Capture the cell that displays the provided text and extract its (X, Y) central coordinate. 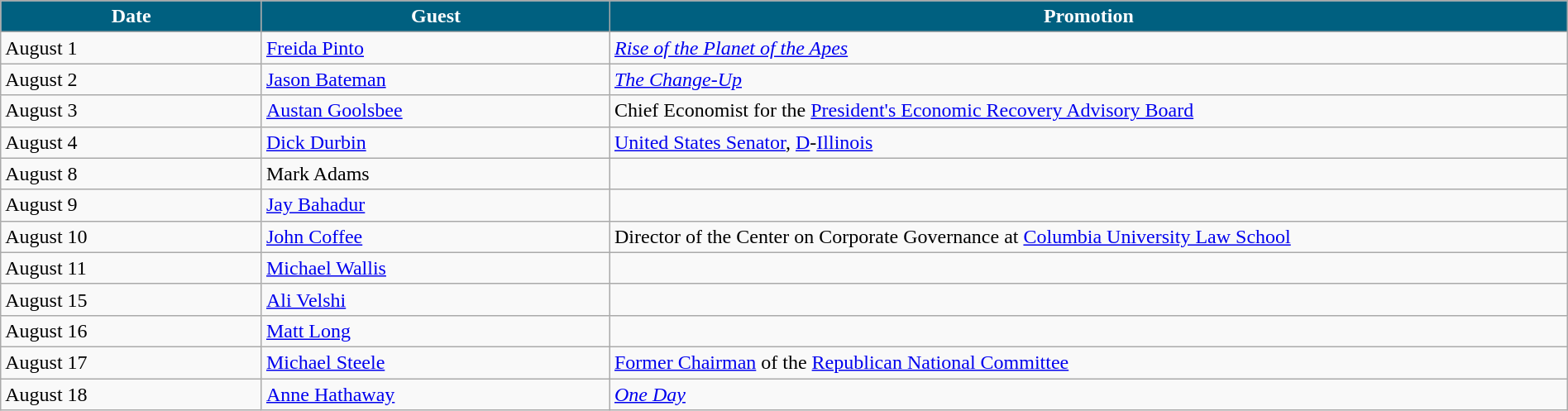
August 11 (131, 268)
Date (131, 17)
August 3 (131, 111)
Matt Long (435, 331)
Guest (435, 17)
Austan Goolsbee (435, 111)
August 17 (131, 362)
August 18 (131, 394)
August 4 (131, 142)
Anne Hathaway (435, 394)
August 2 (131, 79)
Mark Adams (435, 174)
United States Senator, D-Illinois (1088, 142)
Ali Velshi (435, 299)
Michael Steele (435, 362)
Freida Pinto (435, 48)
Chief Economist for the President's Economic Recovery Advisory Board (1088, 111)
August 16 (131, 331)
August 1 (131, 48)
Jason Bateman (435, 79)
John Coffee (435, 237)
Rise of the Planet of the Apes (1088, 48)
Former Chairman of the Republican National Committee (1088, 362)
August 9 (131, 205)
August 15 (131, 299)
Director of the Center on Corporate Governance at Columbia University Law School (1088, 237)
August 8 (131, 174)
August 10 (131, 237)
The Change-Up (1088, 79)
Promotion (1088, 17)
Jay Bahadur (435, 205)
One Day (1088, 394)
Dick Durbin (435, 142)
Michael Wallis (435, 268)
